Return the (X, Y) coordinate for the center point of the cell that contains the specified text.  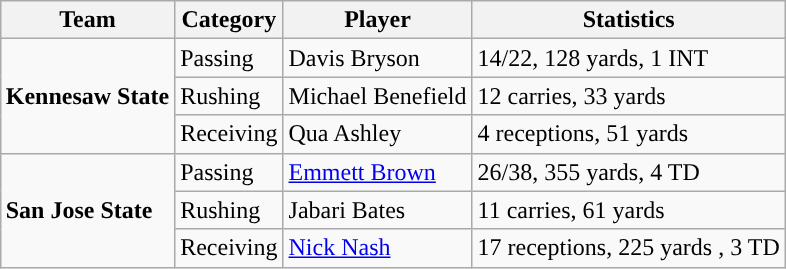
Kennesaw State (87, 96)
Category (229, 20)
Michael Benefield (378, 96)
Statistics (628, 20)
26/38, 355 yards, 4 TD (628, 172)
12 carries, 33 yards (628, 96)
Davis Bryson (378, 58)
Player (378, 20)
17 receptions, 225 yards , 3 TD (628, 248)
San Jose State (87, 210)
Qua Ashley (378, 134)
11 carries, 61 yards (628, 210)
14/22, 128 yards, 1 INT (628, 58)
Nick Nash (378, 248)
Jabari Bates (378, 210)
Emmett Brown (378, 172)
4 receptions, 51 yards (628, 134)
Team (87, 20)
